Identify which cell holds the provided text, then report its (X, Y) central coordinate. 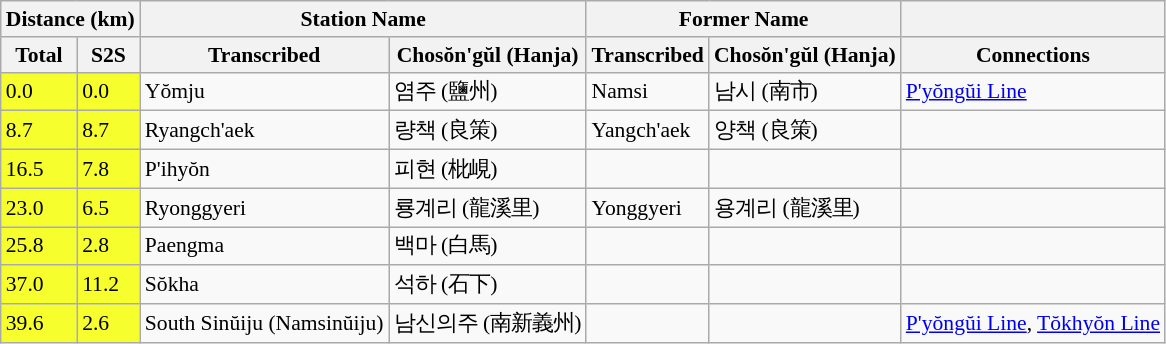
6.5 (108, 208)
남신의주 (南新義州) (488, 324)
37.0 (39, 286)
양책 (良策) (805, 130)
Distance (km) (70, 19)
Sŏkha (264, 286)
39.6 (39, 324)
Former Name (743, 19)
Yŏmju (264, 92)
룡계리 (龍溪里) (488, 208)
11.2 (108, 286)
P'yŏngŭi Line, Tŏkhyŏn Line (1033, 324)
P'ihyŏn (264, 170)
16.5 (39, 170)
S2S (108, 55)
Ryonggyeri (264, 208)
Yonggyeri (647, 208)
Paengma (264, 246)
염주 (鹽州) (488, 92)
Total (39, 55)
Connections (1033, 55)
석하 (石下) (488, 286)
Namsi (647, 92)
Yangch'aek (647, 130)
Station Name (364, 19)
량책 (良策) (488, 130)
23.0 (39, 208)
용계리 (龍溪里) (805, 208)
백마 (白馬) (488, 246)
South Sinŭiju (Namsinŭiju) (264, 324)
7.8 (108, 170)
남시 (南市) (805, 92)
2.8 (108, 246)
Ryangch'aek (264, 130)
2.6 (108, 324)
25.8 (39, 246)
피현 (枇峴) (488, 170)
P'yŏngŭi Line (1033, 92)
